Detect which cell encompasses the target text, then output its (X, Y) center coordinate. 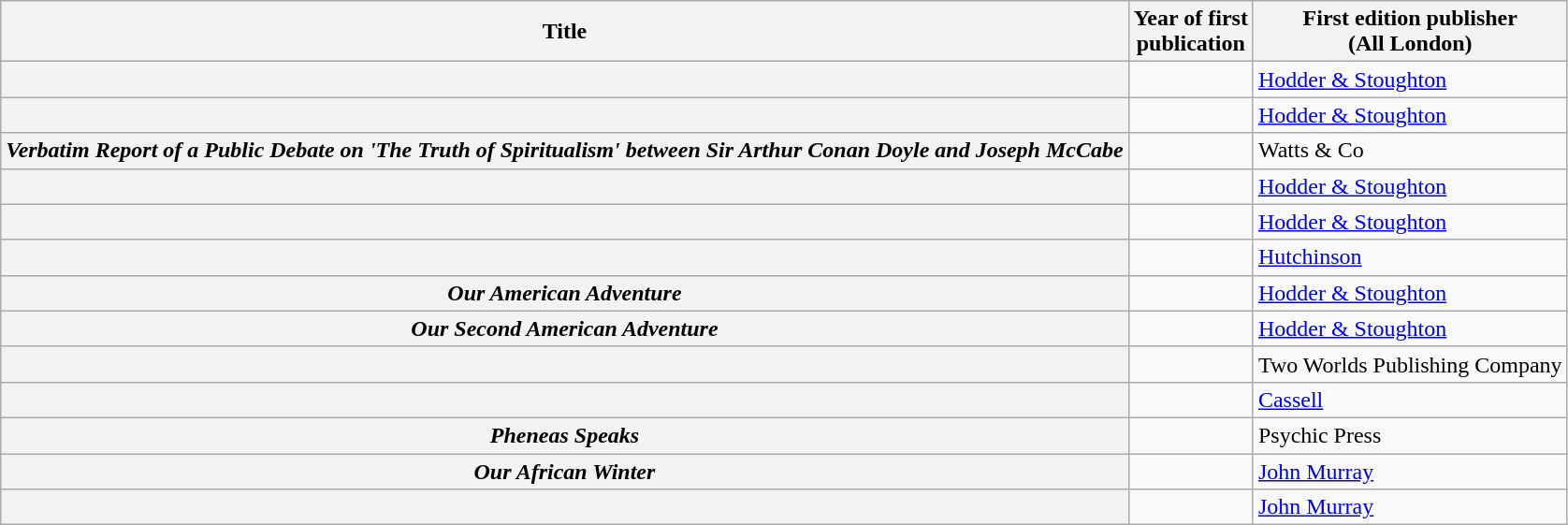
Year of firstpublication (1190, 32)
Hutchinson (1410, 257)
Pheneas Speaks (565, 435)
First edition publisher(All London) (1410, 32)
Title (565, 32)
Our American Adventure (565, 293)
Watts & Co (1410, 151)
Two Worlds Publishing Company (1410, 364)
Our African Winter (565, 471)
Psychic Press (1410, 435)
Our Second American Adventure (565, 328)
Cassell (1410, 400)
Verbatim Report of a Public Debate on 'The Truth of Spiritualism' between Sir Arthur Conan Doyle and Joseph McCabe (565, 151)
